Extract the [x, y] coordinate from the center of the cell holding the provided text.  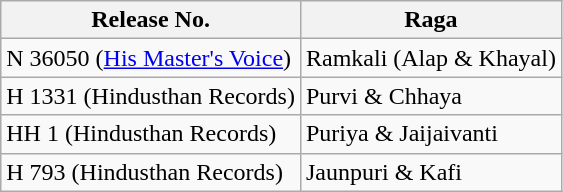
H 793 (Hindusthan Records) [151, 172]
Release No. [151, 20]
Puriya & Jaijaivanti [430, 134]
Jaunpuri & Kafi [430, 172]
Purvi & Chhaya [430, 96]
HH 1 (Hindusthan Records) [151, 134]
Ramkali (Alap & Khayal) [430, 58]
H 1331 (Hindusthan Records) [151, 96]
N 36050 (His Master's Voice) [151, 58]
Raga [430, 20]
